Locate the cell with the specified text and output its (x, y) center coordinate. 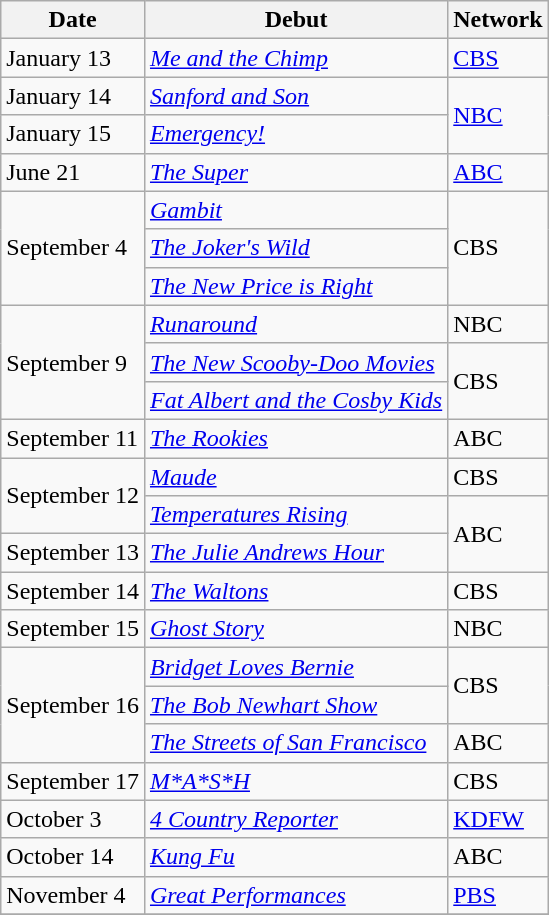
Me and the Chimp (296, 58)
Sanford and Son (296, 96)
The Super (296, 172)
M*A*S*H (296, 781)
September 14 (73, 591)
The Bob Newhart Show (296, 705)
September 9 (73, 362)
The Streets of San Francisco (296, 743)
Fat Albert and the Cosby Kids (296, 400)
September 13 (73, 553)
Great Performances (296, 895)
June 21 (73, 172)
September 16 (73, 705)
October 14 (73, 857)
Bridget Loves Bernie (296, 667)
Gambit (296, 210)
Kung Fu (296, 857)
4 Country Reporter (296, 819)
January 13 (73, 58)
The New Scooby-Doo Movies (296, 362)
Emergency! (296, 134)
Runaround (296, 324)
September 11 (73, 438)
The Rookies (296, 438)
November 4 (73, 895)
Temperatures Rising (296, 515)
Date (73, 20)
September 17 (73, 781)
September 4 (73, 248)
Maude (296, 477)
The Julie Andrews Hour (296, 553)
Network (498, 20)
Debut (296, 20)
September 12 (73, 496)
KDFW (498, 819)
September 15 (73, 629)
January 15 (73, 134)
Ghost Story (296, 629)
January 14 (73, 96)
PBS (498, 895)
The New Price is Right (296, 286)
The Joker's Wild (296, 248)
The Waltons (296, 591)
October 3 (73, 819)
